Extract the (X, Y) coordinate from the center of the cell holding the provided text.  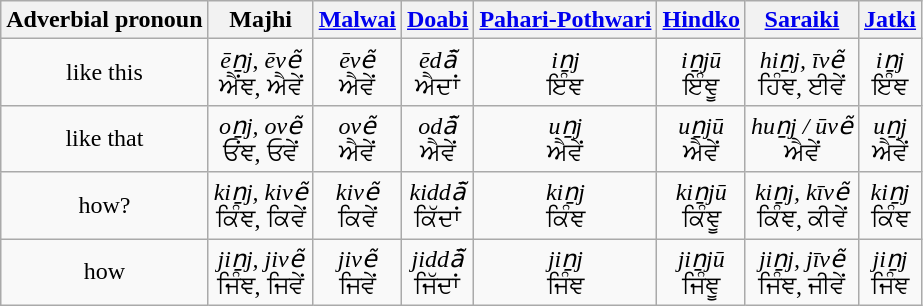
Adverbial pronoun (104, 20)
hiṉj, īvẽਹਿੰਞ, ਈਵੇਂ (802, 72)
jiṉj, jivẽਜਿੰਞ, ਜਿਵੇਂ (260, 272)
Majhi (260, 20)
Hindko (701, 20)
how (104, 272)
uṉjūਐਵੇਂ (701, 138)
kivẽਕਿਵੇਂ (357, 206)
Jatki (890, 20)
Pahari-Pothwari (566, 20)
jiṉj, jīvẽਜਿੰਞ, ਜੀਵੇਂ (802, 272)
like this (104, 72)
ovẽਐਵੇਂ (357, 138)
jiṉjūਜਿੰਞੂ (701, 272)
ēṉj, ēvẽਐਂਞ, ਐਵੇਂ (260, 72)
kiṉj, kivẽਕਿੰਞ, ਕਿਵੇਂ (260, 206)
ēdā̃ਐਦਾਂ (438, 72)
Saraiki (802, 20)
jiddā̃ਜਿੱਦਾਂ (438, 272)
iṉjūਇੰਞੂ (701, 72)
oṉj, ovẽਓਂਞ, ਓਵੇਂ (260, 138)
Malwai (357, 20)
huṉj / ūvẽਐਵੇਂ (802, 138)
kiddā̃ਕਿੱਦਾਂ (438, 206)
ēvẽਐਵੇਂ (357, 72)
jivẽਜਿਵੇਂ (357, 272)
how? (104, 206)
kiṉj, kīvẽਕਿੰਞ, ਕੀਵੇਂ (802, 206)
Doabi (438, 20)
odā̃ਐਵੇਂ (438, 138)
kiṉjūਕਿੰਞੂ (701, 206)
like that (104, 138)
